Scan for the cell matching the given text and deliver its [X, Y] coordinate at center. 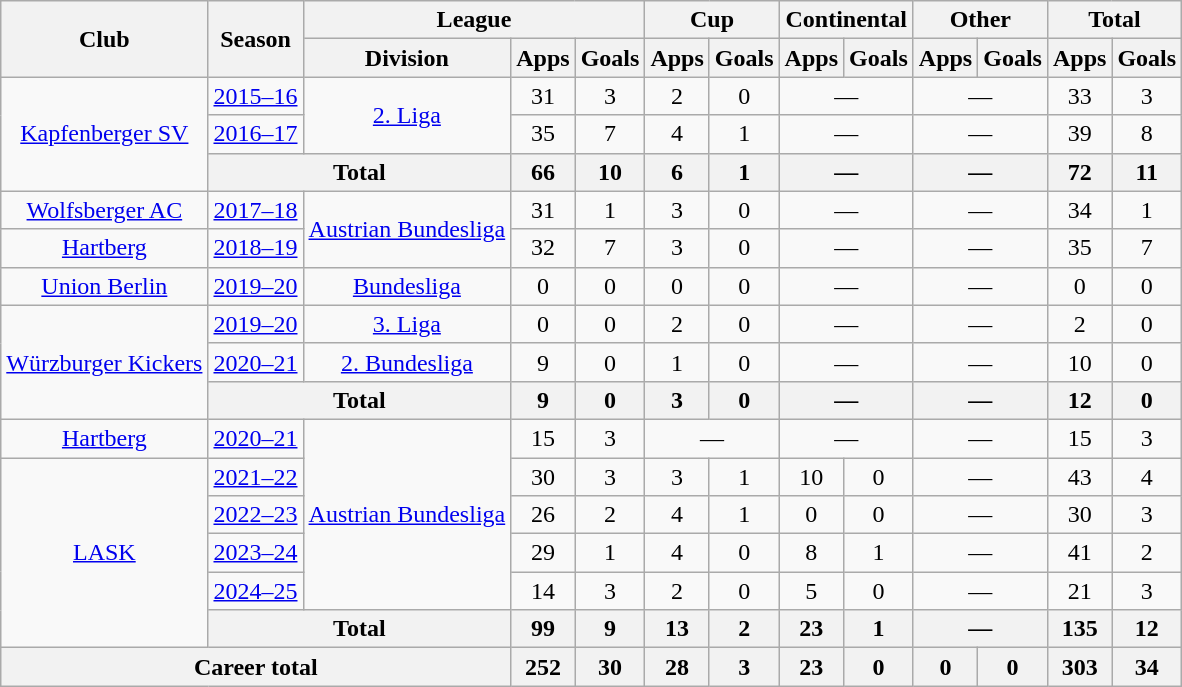
Club [104, 39]
43 [1079, 477]
Season [256, 39]
Other [980, 20]
2. Bundesliga [407, 362]
99 [543, 629]
14 [543, 591]
Continental [846, 20]
28 [677, 667]
Würzburger Kickers [104, 362]
League [474, 20]
2017–18 [256, 210]
33 [1079, 96]
Career total [256, 667]
Division [407, 58]
LASK [104, 553]
3. Liga [407, 324]
135 [1079, 629]
Wolfsberger AC [104, 210]
21 [1079, 591]
303 [1079, 667]
Kapfenberger SV [104, 134]
2. Liga [407, 115]
2022–23 [256, 515]
Union Berlin [104, 286]
32 [543, 248]
66 [543, 172]
252 [543, 667]
2021–22 [256, 477]
2015–16 [256, 96]
6 [677, 172]
2024–25 [256, 591]
41 [1079, 553]
39 [1079, 134]
2016–17 [256, 134]
5 [811, 591]
72 [1079, 172]
11 [1147, 172]
2023–24 [256, 553]
29 [543, 553]
Bundesliga [407, 286]
2018–19 [256, 248]
13 [677, 629]
Cup [712, 20]
26 [543, 515]
